Determine the (x, y) coordinate at the center of the cell enclosing the given text.  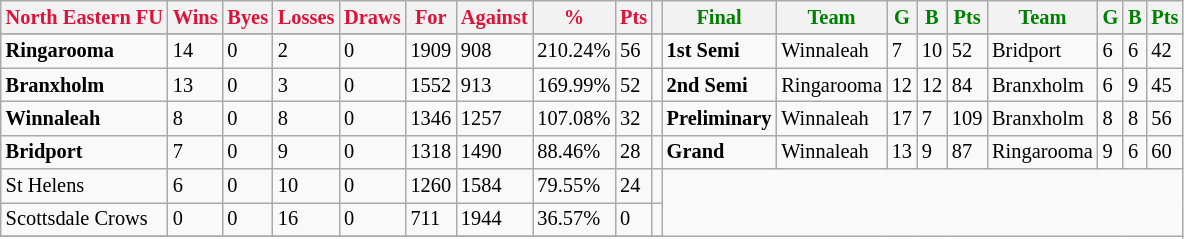
Final (720, 17)
1318 (431, 152)
Grand (720, 152)
32 (634, 118)
North Eastern FU (84, 17)
107.08% (574, 118)
84 (967, 85)
210.24% (574, 51)
60 (1164, 152)
24 (634, 186)
45 (1164, 85)
109 (967, 118)
16 (306, 219)
Wins (196, 17)
1909 (431, 51)
Against (494, 17)
36.57% (574, 219)
Scottsdale Crows (84, 219)
1944 (494, 219)
St Helens (84, 186)
1490 (494, 152)
Losses (306, 17)
913 (494, 85)
1552 (431, 85)
1346 (431, 118)
711 (431, 219)
Draws (372, 17)
For (431, 17)
Preliminary (720, 118)
87 (967, 152)
88.46% (574, 152)
1st Semi (720, 51)
14 (196, 51)
79.55% (574, 186)
Byes (247, 17)
908 (494, 51)
3 (306, 85)
2nd Semi (720, 85)
1257 (494, 118)
42 (1164, 51)
28 (634, 152)
% (574, 17)
1260 (431, 186)
1584 (494, 186)
2 (306, 51)
169.99% (574, 85)
17 (902, 118)
